Detect which cell encompasses the target text, then output its (X, Y) center coordinate. 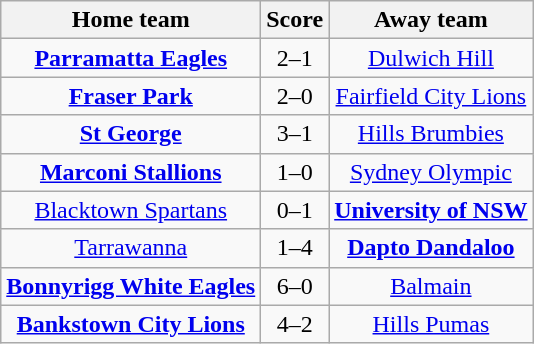
Score (295, 20)
2–1 (295, 58)
St George (131, 134)
Sydney Olympic (431, 172)
1–4 (295, 248)
Bankstown City Lions (131, 324)
3–1 (295, 134)
Tarrawanna (131, 248)
Marconi Stallions (131, 172)
1–0 (295, 172)
0–1 (295, 210)
Home team (131, 20)
Fraser Park (131, 96)
Hills Brumbies (431, 134)
Blacktown Spartans (131, 210)
Away team (431, 20)
Bonnyrigg White Eagles (131, 286)
4–2 (295, 324)
Balmain (431, 286)
Parramatta Eagles (131, 58)
6–0 (295, 286)
University of NSW (431, 210)
Dulwich Hill (431, 58)
Fairfield City Lions (431, 96)
Dapto Dandaloo (431, 248)
Hills Pumas (431, 324)
2–0 (295, 96)
